Capture the cell that displays the provided text and extract its [x, y] central coordinate. 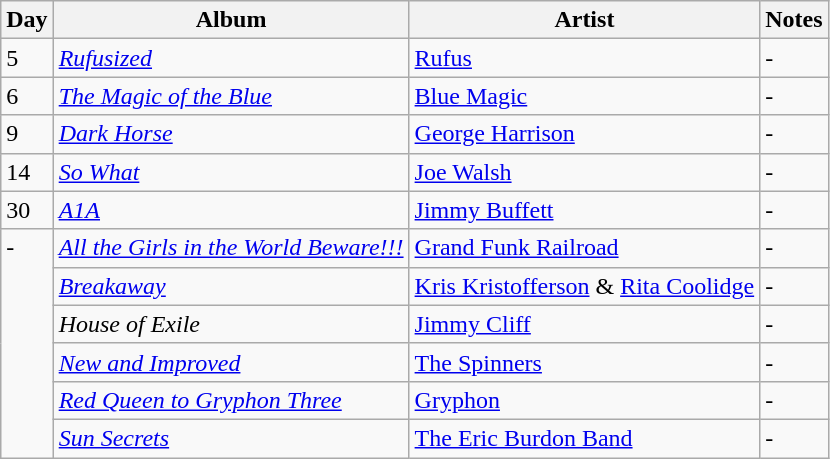
A1A [231, 210]
Breakaway [231, 286]
Jimmy Cliff [584, 324]
Dark Horse [231, 134]
6 [27, 96]
Jimmy Buffett [584, 210]
Day [27, 20]
Artist [584, 20]
Rufusized [231, 58]
George Harrison [584, 134]
The Magic of the Blue [231, 96]
All the Girls in the World Beware!!! [231, 248]
The Spinners [584, 362]
Joe Walsh [584, 172]
5 [27, 58]
9 [27, 134]
The Eric Burdon Band [584, 438]
Grand Funk Railroad [584, 248]
Gryphon [584, 400]
New and Improved [231, 362]
Blue Magic [584, 96]
Sun Secrets [231, 438]
Red Queen to Gryphon Three [231, 400]
So What [231, 172]
House of Exile [231, 324]
Kris Kristofferson & Rita Coolidge [584, 286]
14 [27, 172]
Notes [794, 20]
Rufus [584, 58]
Album [231, 20]
30 [27, 210]
